From the cell containing the given text, extract its center point as [x, y] coordinate. 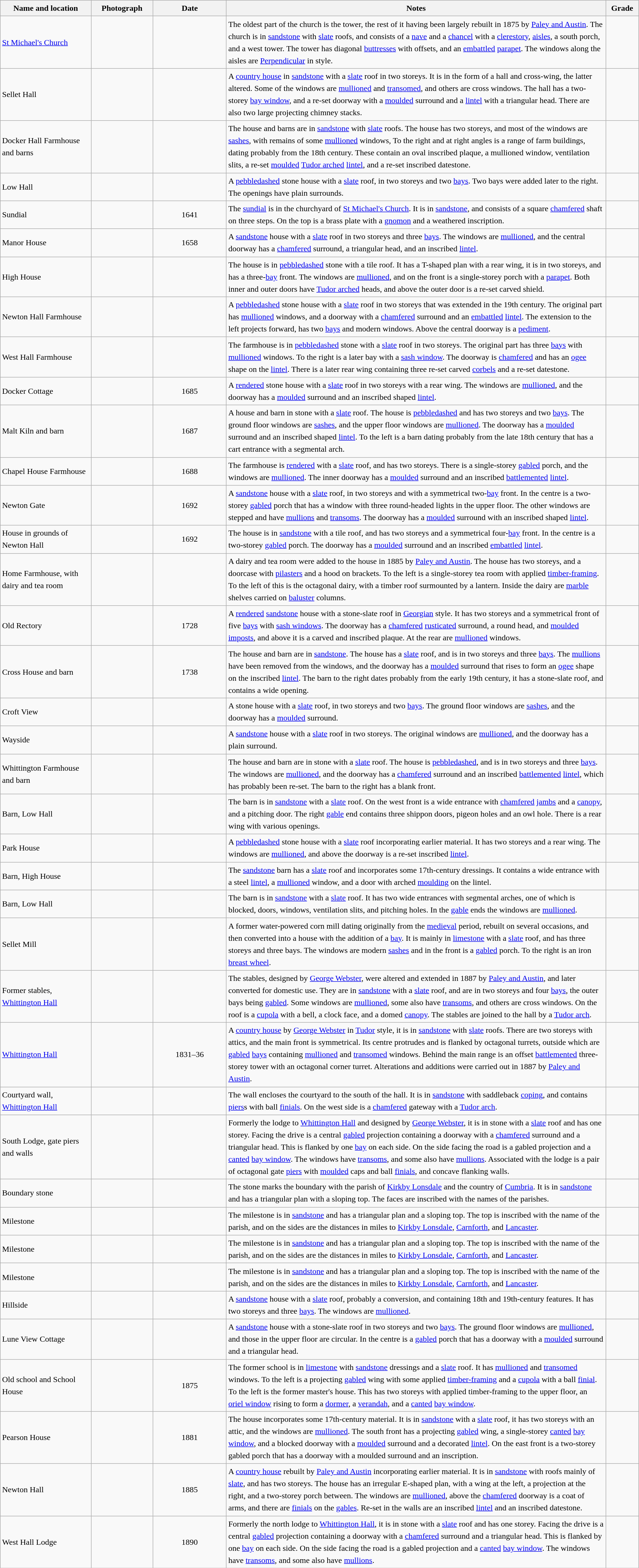
Park House [46, 848]
West Hall Lodge [46, 1542]
Boundary stone [46, 1193]
1881 [190, 1438]
1831–36 [190, 1054]
South Lodge, gate piers and walls [46, 1147]
Docker Hall Farmhouse and barns [46, 147]
High House [46, 277]
Newton Gate [46, 505]
1885 [190, 1490]
A sandstone house with a slate roof in two storeys. The original windows are mullioned, and the doorway has a plain surround. [416, 740]
Photograph [122, 8]
Former stables,Whittington Hall [46, 996]
Pearson House [46, 1438]
Grade [622, 8]
Docker Cottage [46, 391]
Cross House and barn [46, 672]
Sellet Hall [46, 94]
Malt Kiln and barn [46, 431]
Courtyard wall,Whittington Hall [46, 1101]
Whittington Farmhouse and barn [46, 774]
Sundial [46, 215]
West Hall Farmhouse [46, 357]
1738 [190, 672]
Old school and School House [46, 1385]
Old Rectory [46, 626]
Name and location [46, 8]
1688 [190, 472]
Whittington Hall [46, 1054]
Newton Hall Farmhouse [46, 317]
1641 [190, 215]
Notes [416, 8]
Hillside [46, 1305]
Chapel House Farmhouse [46, 472]
1658 [190, 243]
St Michael's Church [46, 42]
1875 [190, 1385]
1890 [190, 1542]
Home Farmhouse, with dairy and tea room [46, 579]
Sellet Mill [46, 944]
A stone house with a slate roof, in two storeys and two bays. The ground floor windows are sashes, and the doorway has a moulded surround. [416, 712]
Lune View Cottage [46, 1339]
1687 [190, 431]
House in grounds of Newton Hall [46, 540]
Wayside [46, 740]
Manor House [46, 243]
A pebbledashed stone house with a slate roof, in two storeys and two bays. Two bays were added later to the right. The openings have plain surrounds. [416, 187]
Croft View [46, 712]
Date [190, 8]
1728 [190, 626]
Barn, High House [46, 876]
Low Hall [46, 187]
Newton Hall [46, 1490]
1685 [190, 391]
